Find where the given text appears and provide that cell's center as [X, Y] coordinate. 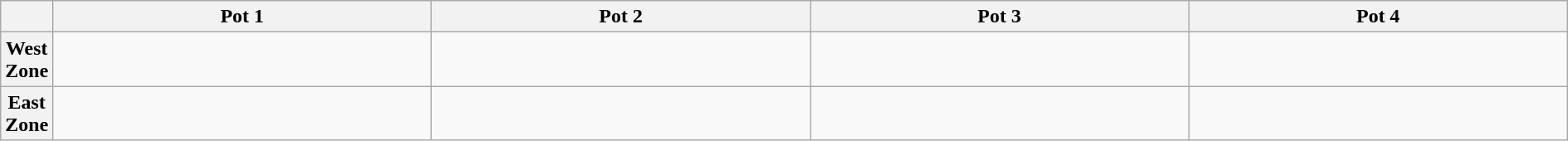
Pot 3 [1000, 17]
East Zone [26, 113]
West Zone [26, 60]
Pot 2 [621, 17]
Pot 1 [242, 17]
Pot 4 [1378, 17]
